Capture the cell that displays the provided text and extract its (X, Y) central coordinate. 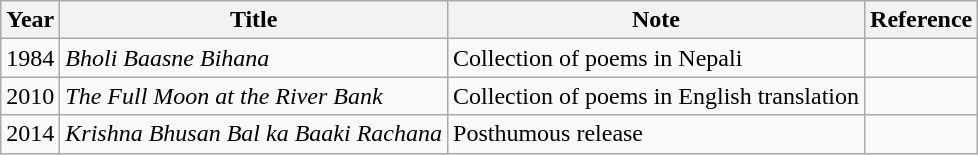
2010 (30, 96)
Year (30, 20)
Collection of poems in Nepali (656, 58)
Krishna Bhusan Bal ka Baaki Rachana (254, 134)
Posthumous release (656, 134)
Title (254, 20)
Bholi Baasne Bihana (254, 58)
2014 (30, 134)
Collection of poems in English translation (656, 96)
Note (656, 20)
The Full Moon at the River Bank (254, 96)
Reference (922, 20)
1984 (30, 58)
